Identify which cell holds the provided text, then report its (X, Y) central coordinate. 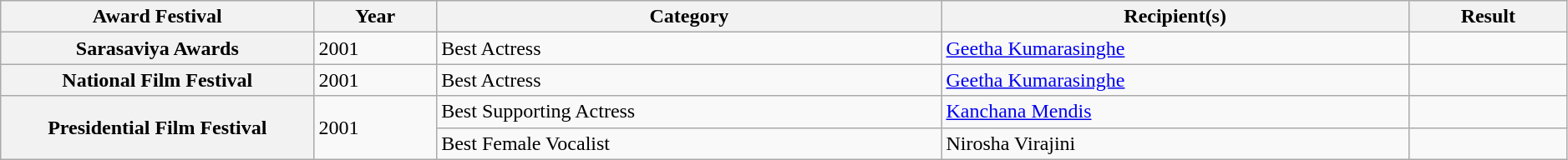
Sarasaviya Awards (157, 48)
Best Supporting Actress (689, 112)
Nirosha Virajini (1175, 143)
Award Festival (157, 17)
Result (1488, 17)
Best Female Vocalist (689, 143)
Year (376, 17)
Presidential Film Festival (157, 127)
Category (689, 17)
Recipient(s) (1175, 17)
Kanchana Mendis (1175, 112)
National Film Festival (157, 80)
